Locate the cell with the specified text and output its [X, Y] center coordinate. 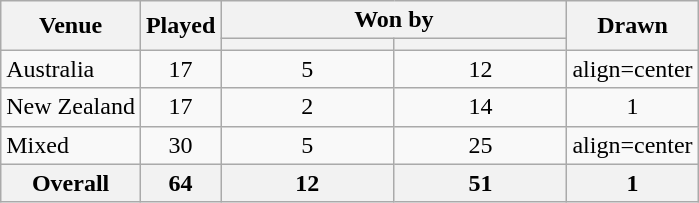
51 [480, 183]
30 [180, 145]
Drawn [632, 26]
25 [480, 145]
2 [308, 107]
Mixed [71, 145]
Won by [394, 20]
14 [480, 107]
Australia [71, 69]
Played [180, 26]
Overall [71, 183]
64 [180, 183]
Venue [71, 26]
New Zealand [71, 107]
